Return [x, y] of the center of cell containing provided text 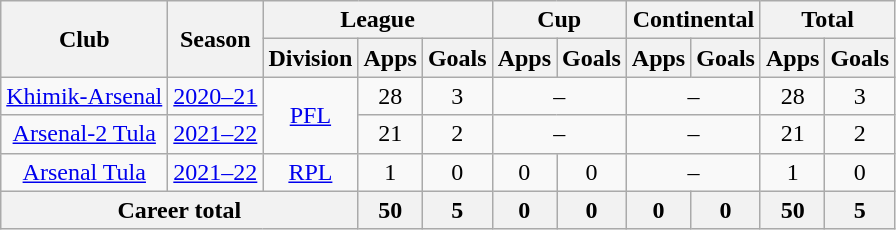
2020–21 [216, 96]
Arsenal-2 Tula [84, 134]
Khimik-Arsenal [84, 96]
Total [827, 20]
Division [310, 58]
PFL [310, 115]
League [378, 20]
Continental [693, 20]
Cup [559, 20]
Career total [180, 210]
Season [216, 39]
RPL [310, 172]
Arsenal Tula [84, 172]
Club [84, 39]
